Output the (x, y) coordinate of the center of the cell containing the given text.  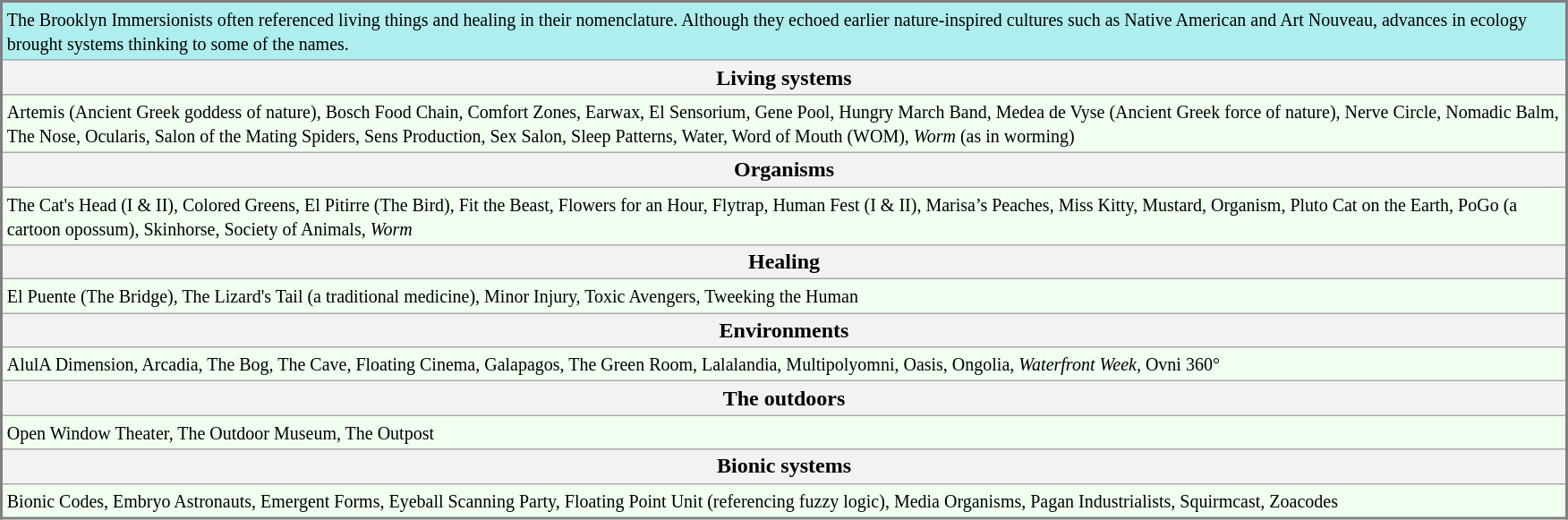
Healing (784, 262)
Bionic systems (784, 466)
El Puente (The Bridge), The Lizard's Tail (a traditional medicine), Minor Injury, Toxic Avengers, Tweeking the Human (784, 296)
Living systems (784, 77)
Open Window Theater, The Outdoor Museum, The Outpost (784, 432)
Organisms (784, 169)
The outdoors (784, 398)
Environments (784, 330)
